Return (X, Y) of the center of cell containing provided text 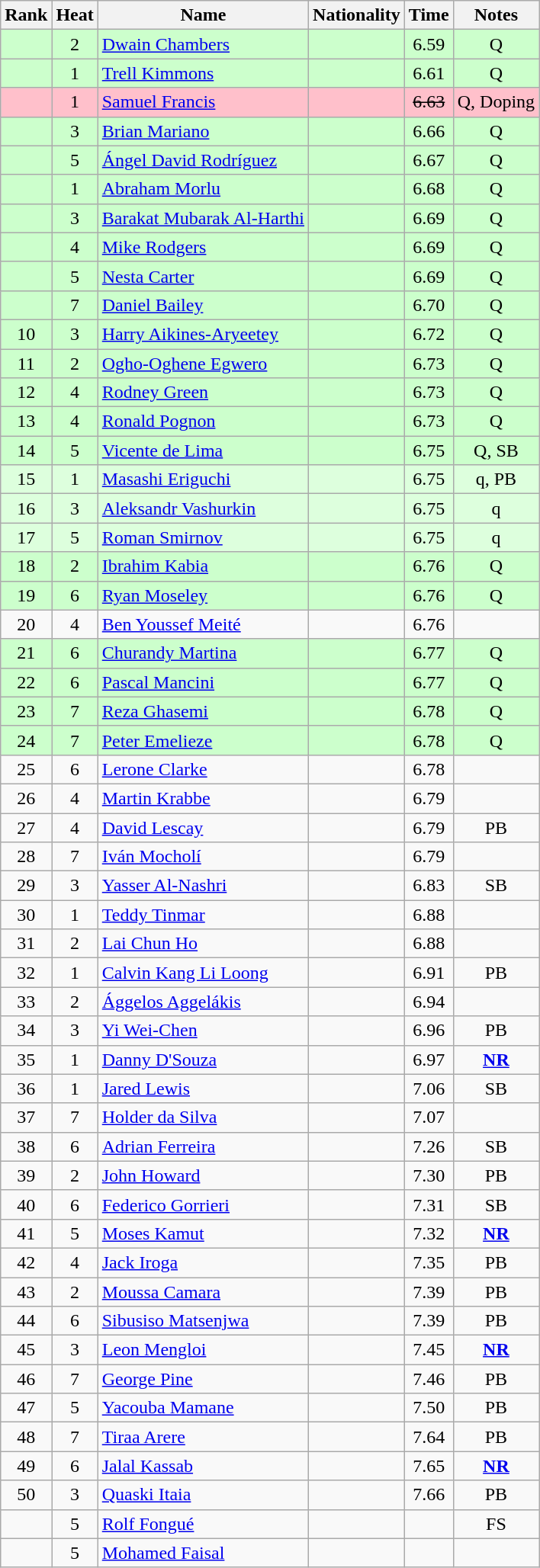
Rank (26, 15)
30 (26, 915)
31 (26, 944)
Yi Wei-Chen (203, 1031)
Moses Kamut (203, 1233)
6.63 (429, 102)
Nesta Carter (203, 276)
Tiraa Arere (203, 1437)
41 (26, 1233)
7.26 (429, 1146)
19 (26, 595)
Harry Aikines-Aryeetey (203, 334)
6.96 (429, 1031)
6.83 (429, 886)
Danny D'Souza (203, 1060)
48 (26, 1437)
Moussa Camara (203, 1292)
6.67 (429, 160)
Ibrahim Kabia (203, 566)
46 (26, 1379)
14 (26, 451)
Dwain Chambers (203, 44)
7.50 (429, 1408)
43 (26, 1292)
7.35 (429, 1262)
Jared Lewis (203, 1089)
6.70 (429, 305)
George Pine (203, 1379)
Quaski Itaia (203, 1495)
Notes (496, 15)
7.31 (429, 1204)
Sibusiso Matsenjwa (203, 1321)
Teddy Tinmar (203, 915)
6.68 (429, 189)
Mike Rodgers (203, 247)
FS (496, 1524)
Roman Smirnov (203, 537)
47 (26, 1408)
Time (429, 15)
Yasser Al-Nashri (203, 886)
18 (26, 566)
39 (26, 1175)
34 (26, 1031)
David Lescay (203, 827)
7.46 (429, 1379)
Ben Youssef Meité (203, 624)
Ryan Moseley (203, 595)
Federico Gorrieri (203, 1204)
15 (26, 479)
33 (26, 1002)
Adrian Ferreira (203, 1146)
6.97 (429, 1060)
Rolf Fongué (203, 1524)
6.91 (429, 973)
Q, Doping (496, 102)
32 (26, 973)
35 (26, 1060)
Churandy Martina (203, 653)
Daniel Bailey (203, 305)
Samuel Francis (203, 102)
Holder da Silva (203, 1117)
20 (26, 624)
50 (26, 1495)
27 (26, 827)
7.30 (429, 1175)
Pascal Mancini (203, 682)
29 (26, 886)
23 (26, 711)
25 (26, 769)
Ogho-Oghene Egwero (203, 364)
Nationality (357, 15)
6.94 (429, 1002)
Trell Kimmons (203, 73)
Jalal Kassab (203, 1466)
Aleksandr Vashurkin (203, 508)
Calvin Kang Li Loong (203, 973)
Iván Mocholí (203, 857)
Peter Emelieze (203, 740)
6.61 (429, 73)
11 (26, 364)
10 (26, 334)
Mohamed Faisal (203, 1553)
Masashi Eriguchi (203, 479)
7.32 (429, 1233)
John Howard (203, 1175)
Q, SB (496, 451)
Martin Krabbe (203, 798)
16 (26, 508)
26 (26, 798)
21 (26, 653)
7.65 (429, 1466)
7.66 (429, 1495)
Barakat Mubarak Al-Harthi (203, 218)
7.07 (429, 1117)
Lai Chun Ho (203, 944)
42 (26, 1262)
45 (26, 1350)
12 (26, 393)
24 (26, 740)
Heat (75, 15)
Lerone Clarke (203, 769)
Brian Mariano (203, 131)
7.45 (429, 1350)
Ággelos Aggelákis (203, 1002)
Ronald Pognon (203, 422)
28 (26, 857)
6.72 (429, 334)
7.64 (429, 1437)
6.66 (429, 131)
22 (26, 682)
49 (26, 1466)
17 (26, 537)
44 (26, 1321)
q, PB (496, 479)
6.59 (429, 44)
Leon Mengloi (203, 1350)
Reza Ghasemi (203, 711)
7.06 (429, 1089)
Abraham Morlu (203, 189)
Vicente de Lima (203, 451)
38 (26, 1146)
13 (26, 422)
Ángel David Rodríguez (203, 160)
Yacouba Mamane (203, 1408)
36 (26, 1089)
Jack Iroga (203, 1262)
40 (26, 1204)
37 (26, 1117)
Name (203, 15)
Rodney Green (203, 393)
